Pinpoint the cell where the given text exists, returning its (X, Y) midpoint coordinate. 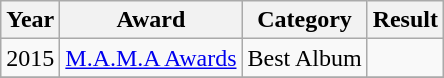
M.A.M.A Awards (151, 58)
Best Album (304, 58)
Year (30, 20)
Result (405, 20)
Category (304, 20)
2015 (30, 58)
Award (151, 20)
